Output the [X, Y] coordinate of the center of the cell containing the given text.  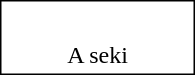
A seki [97, 55]
